For the text-containing cell, return its midpoint in [x, y] coordinate format. 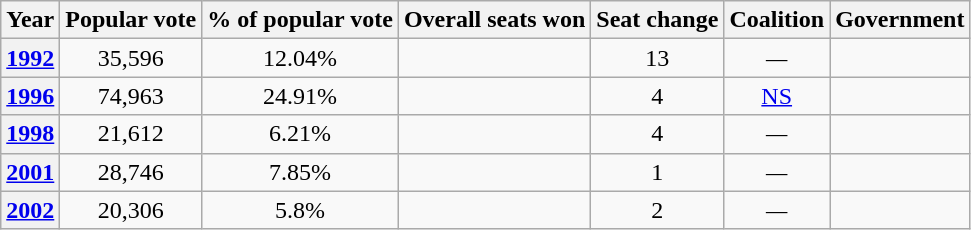
1996 [30, 96]
24.91% [300, 96]
12.04% [300, 58]
6.21% [300, 134]
13 [658, 58]
2001 [30, 172]
20,306 [131, 210]
Government [900, 20]
Popular vote [131, 20]
2 [658, 210]
Coalition [777, 20]
1998 [30, 134]
28,746 [131, 172]
Year [30, 20]
1 [658, 172]
% of popular vote [300, 20]
5.8% [300, 210]
7.85% [300, 172]
Overall seats won [494, 20]
Seat change [658, 20]
2002 [30, 210]
21,612 [131, 134]
1992 [30, 58]
74,963 [131, 96]
35,596 [131, 58]
NS [777, 96]
